Search for the cell housing the specified text and yield its [x, y] center coordinate. 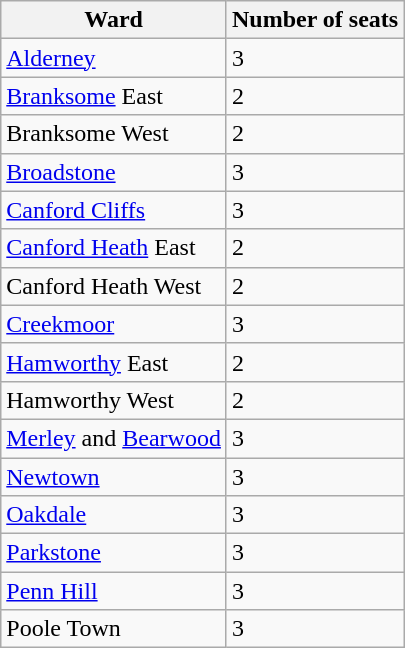
Alderney [114, 58]
Merley and Bearwood [114, 438]
Branksome West [114, 134]
Newtown [114, 477]
Creekmoor [114, 324]
Parkstone [114, 553]
Hamworthy East [114, 362]
Broadstone [114, 172]
Hamworthy West [114, 400]
Branksome East [114, 96]
Number of seats [314, 20]
Ward [114, 20]
Oakdale [114, 515]
Poole Town [114, 629]
Canford Heath East [114, 248]
Canford Heath West [114, 286]
Penn Hill [114, 591]
Canford Cliffs [114, 210]
